Locate the cell with the specified text and output its [x, y] center coordinate. 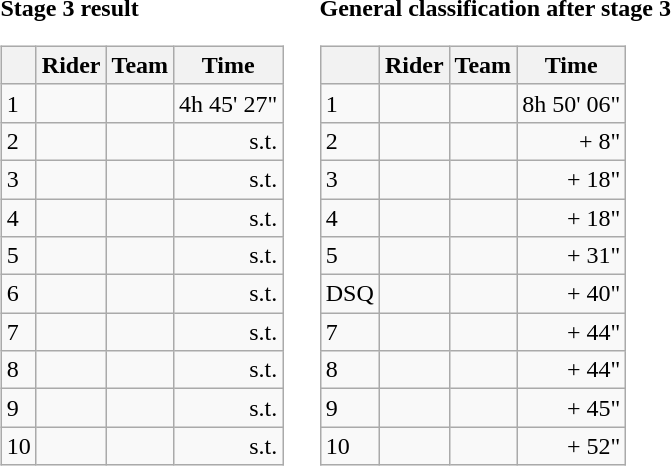
+ 45" [572, 408]
6 [18, 294]
4h 45' 27" [228, 103]
+ 52" [572, 446]
+ 8" [572, 141]
DSQ [350, 294]
+ 31" [572, 256]
8h 50' 06" [572, 103]
+ 40" [572, 294]
